Identify which cell holds the provided text, then report its (x, y) central coordinate. 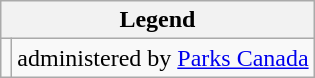
administered by Parks Canada (163, 58)
Legend (158, 20)
